Extract the [X, Y] coordinate from the center of the cell holding the provided text.  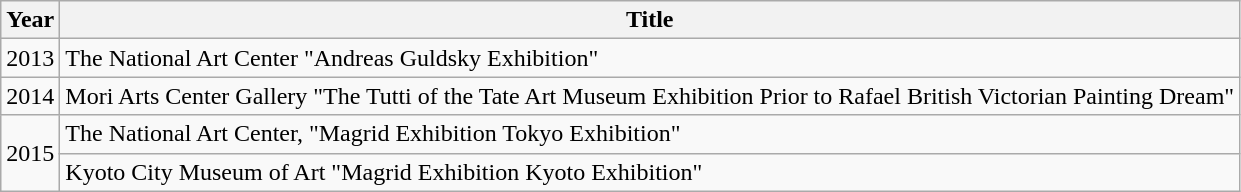
2014 [30, 96]
Title [650, 20]
2013 [30, 58]
Year [30, 20]
2015 [30, 153]
The National Art Center, "Magrid Exhibition Tokyo Exhibition" [650, 134]
Mori Arts Center Gallery "The Tutti of the Tate Art Museum Exhibition Prior to Rafael British Victorian Painting Dream" [650, 96]
The National Art Center "Andreas Guldsky Exhibition" [650, 58]
Kyoto City Museum of Art "Magrid Exhibition Kyoto Exhibition" [650, 172]
